Capture the cell that displays the provided text and extract its [x, y] central coordinate. 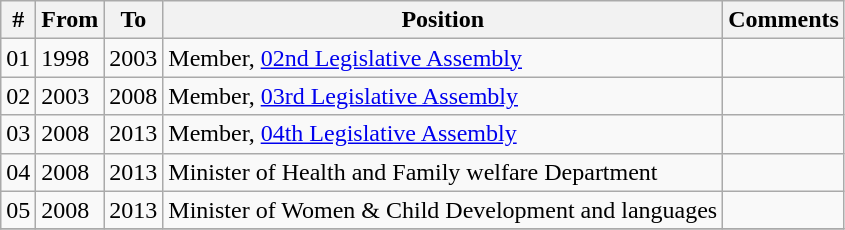
Member, 02nd Legislative Assembly [443, 58]
# [18, 20]
Comments [784, 20]
05 [18, 210]
From [70, 20]
1998 [70, 58]
Minister of Women & Child Development and languages [443, 210]
Member, 04th Legislative Assembly [443, 134]
03 [18, 134]
02 [18, 96]
Member, 03rd Legislative Assembly [443, 96]
Minister of Health and Family welfare Department [443, 172]
Position [443, 20]
04 [18, 172]
To [134, 20]
01 [18, 58]
